Capture the cell that displays the provided text and extract its (x, y) central coordinate. 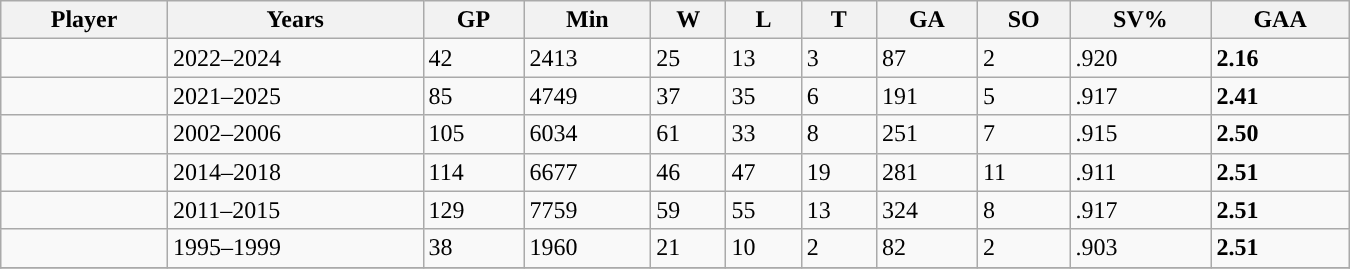
59 (688, 210)
GP (474, 20)
W (688, 20)
46 (688, 172)
105 (474, 134)
.903 (1140, 248)
2002–2006 (295, 134)
2413 (588, 58)
5 (1023, 96)
Player (84, 20)
129 (474, 210)
3 (838, 58)
85 (474, 96)
11 (1023, 172)
SO (1023, 20)
324 (926, 210)
2.50 (1280, 134)
.911 (1140, 172)
2021–2025 (295, 96)
1960 (588, 248)
2022–2024 (295, 58)
21 (688, 248)
6 (838, 96)
T (838, 20)
7759 (588, 210)
251 (926, 134)
25 (688, 58)
2014–2018 (295, 172)
GA (926, 20)
L (764, 20)
61 (688, 134)
82 (926, 248)
2011–2015 (295, 210)
37 (688, 96)
55 (764, 210)
6677 (588, 172)
19 (838, 172)
38 (474, 248)
6034 (588, 134)
GAA (1280, 20)
114 (474, 172)
42 (474, 58)
1995–1999 (295, 248)
SV% (1140, 20)
35 (764, 96)
4749 (588, 96)
47 (764, 172)
10 (764, 248)
Years (295, 20)
33 (764, 134)
2.16 (1280, 58)
87 (926, 58)
7 (1023, 134)
2.41 (1280, 96)
281 (926, 172)
.920 (1140, 58)
.915 (1140, 134)
191 (926, 96)
Min (588, 20)
